Provide the [X, Y] coordinate of the cell's center where the given text is located.  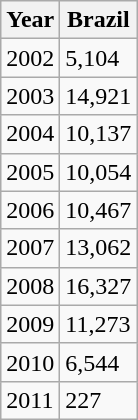
10,137 [98, 134]
10,467 [98, 210]
2008 [30, 286]
2005 [30, 172]
Year [30, 20]
10,054 [98, 172]
227 [98, 400]
2010 [30, 362]
6,544 [98, 362]
14,921 [98, 96]
2002 [30, 58]
2009 [30, 324]
16,327 [98, 286]
5,104 [98, 58]
2006 [30, 210]
2004 [30, 134]
Brazil [98, 20]
2011 [30, 400]
2007 [30, 248]
2003 [30, 96]
13,062 [98, 248]
11,273 [98, 324]
